Return [x, y] of the center of cell containing provided text 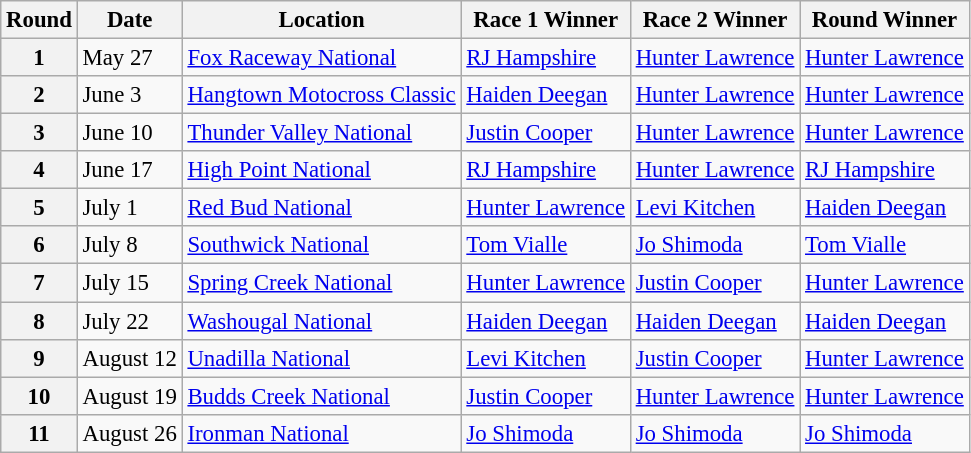
August 12 [130, 358]
Red Bud National [322, 208]
1 [39, 58]
May 27 [130, 58]
July 1 [130, 208]
Hangtown Motocross Classic [322, 95]
6 [39, 245]
Date [130, 20]
July 22 [130, 321]
Spring Creek National [322, 283]
Round Winner [884, 20]
3 [39, 133]
June 10 [130, 133]
Budds Creek National [322, 396]
Southwick National [322, 245]
8 [39, 321]
High Point National [322, 170]
5 [39, 208]
Ironman National [322, 433]
August 26 [130, 433]
June 3 [130, 95]
Round [39, 20]
Race 2 Winner [714, 20]
Thunder Valley National [322, 133]
Washougal National [322, 321]
July 8 [130, 245]
Unadilla National [322, 358]
9 [39, 358]
Fox Raceway National [322, 58]
Location [322, 20]
Race 1 Winner [546, 20]
10 [39, 396]
4 [39, 170]
June 17 [130, 170]
2 [39, 95]
August 19 [130, 396]
July 15 [130, 283]
11 [39, 433]
7 [39, 283]
